From the cell containing the given text, extract its center point as (X, Y) coordinate. 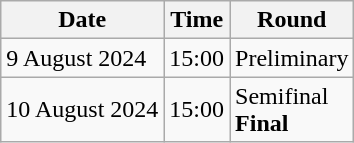
Round (292, 20)
Time (197, 20)
Preliminary (292, 58)
10 August 2024 (82, 110)
SemifinalFinal (292, 110)
Date (82, 20)
9 August 2024 (82, 58)
